Return [x, y] of the center of cell containing provided text 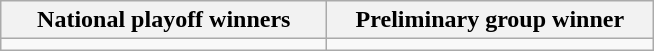
Preliminary group winner [490, 20]
National playoff winners [164, 20]
